Determine the [x, y] coordinate at the center of the cell enclosing the given text.  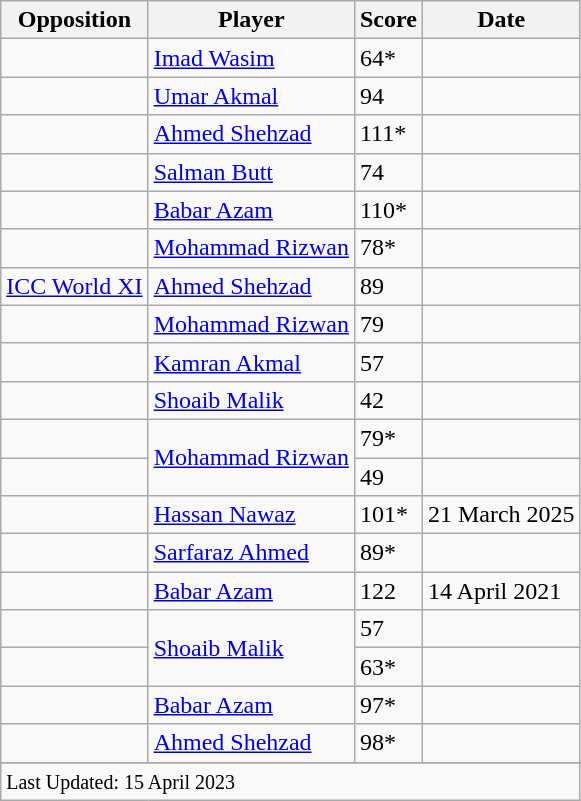
Score [388, 20]
Opposition [74, 20]
122 [388, 591]
42 [388, 400]
97* [388, 705]
63* [388, 667]
110* [388, 210]
21 March 2025 [501, 515]
Sarfaraz Ahmed [251, 553]
Umar Akmal [251, 96]
89* [388, 553]
79 [388, 324]
Player [251, 20]
78* [388, 248]
98* [388, 743]
Kamran Akmal [251, 362]
101* [388, 515]
79* [388, 438]
89 [388, 286]
14 April 2021 [501, 591]
Last Updated: 15 April 2023 [290, 781]
ICC World XI [74, 286]
Salman Butt [251, 172]
Imad Wasim [251, 58]
49 [388, 477]
94 [388, 96]
111* [388, 134]
Date [501, 20]
64* [388, 58]
Hassan Nawaz [251, 515]
74 [388, 172]
